Detect which cell encompasses the target text, then output its (x, y) center coordinate. 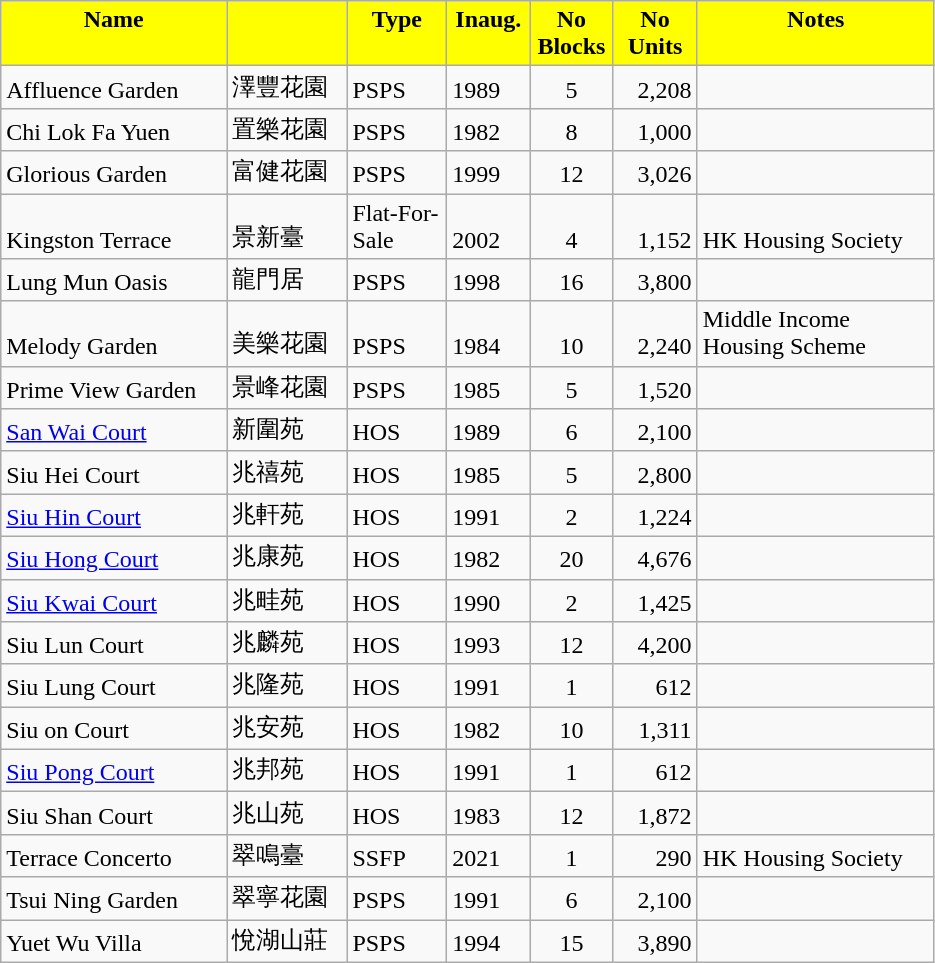
Notes (816, 34)
Siu Hong Court (114, 558)
兆麟苑 (287, 644)
景新臺 (287, 226)
Tsui Ning Garden (114, 898)
Melody Garden (114, 334)
兆隆苑 (287, 686)
Prime View Garden (114, 388)
4 (572, 226)
富健花園 (287, 172)
Siu Pong Court (114, 770)
Siu Hei Court (114, 472)
1998 (488, 280)
290 (655, 856)
2,208 (655, 88)
1,152 (655, 226)
1983 (488, 814)
Siu Lun Court (114, 644)
1,000 (655, 130)
置樂花園 (287, 130)
8 (572, 130)
Siu Hin Court (114, 516)
San Wai Court (114, 430)
1,224 (655, 516)
Terrace Concerto (114, 856)
新圍苑 (287, 430)
Flat-For-Sale (397, 226)
兆安苑 (287, 728)
4,676 (655, 558)
Middle Income Housing Scheme (816, 334)
Glorious Garden (114, 172)
1994 (488, 942)
1999 (488, 172)
1,311 (655, 728)
兆康苑 (287, 558)
15 (572, 942)
Affluence Garden (114, 88)
兆畦苑 (287, 600)
翠鳴臺 (287, 856)
悅湖山莊 (287, 942)
景峰花園 (287, 388)
Type (397, 34)
Siu Shan Court (114, 814)
16 (572, 280)
2,800 (655, 472)
3,026 (655, 172)
No Units (655, 34)
2021 (488, 856)
1,425 (655, 600)
1993 (488, 644)
1990 (488, 600)
1,872 (655, 814)
Chi Lok Fa Yuen (114, 130)
20 (572, 558)
翠寧花園 (287, 898)
Lung Mun Oasis (114, 280)
Siu on Court (114, 728)
No Blocks (572, 34)
Yuet Wu Villa (114, 942)
3,890 (655, 942)
兆山苑 (287, 814)
兆邦苑 (287, 770)
兆軒苑 (287, 516)
美樂花園 (287, 334)
Siu Lung Court (114, 686)
3,800 (655, 280)
澤豐花園 (287, 88)
Siu Kwai Court (114, 600)
2002 (488, 226)
Kingston Terrace (114, 226)
4,200 (655, 644)
1984 (488, 334)
龍門居 (287, 280)
2,240 (655, 334)
兆禧苑 (287, 472)
SSFP (397, 856)
Inaug. (488, 34)
Name (114, 34)
1,520 (655, 388)
